Scan for the cell matching the given text and deliver its (x, y) coordinate at center. 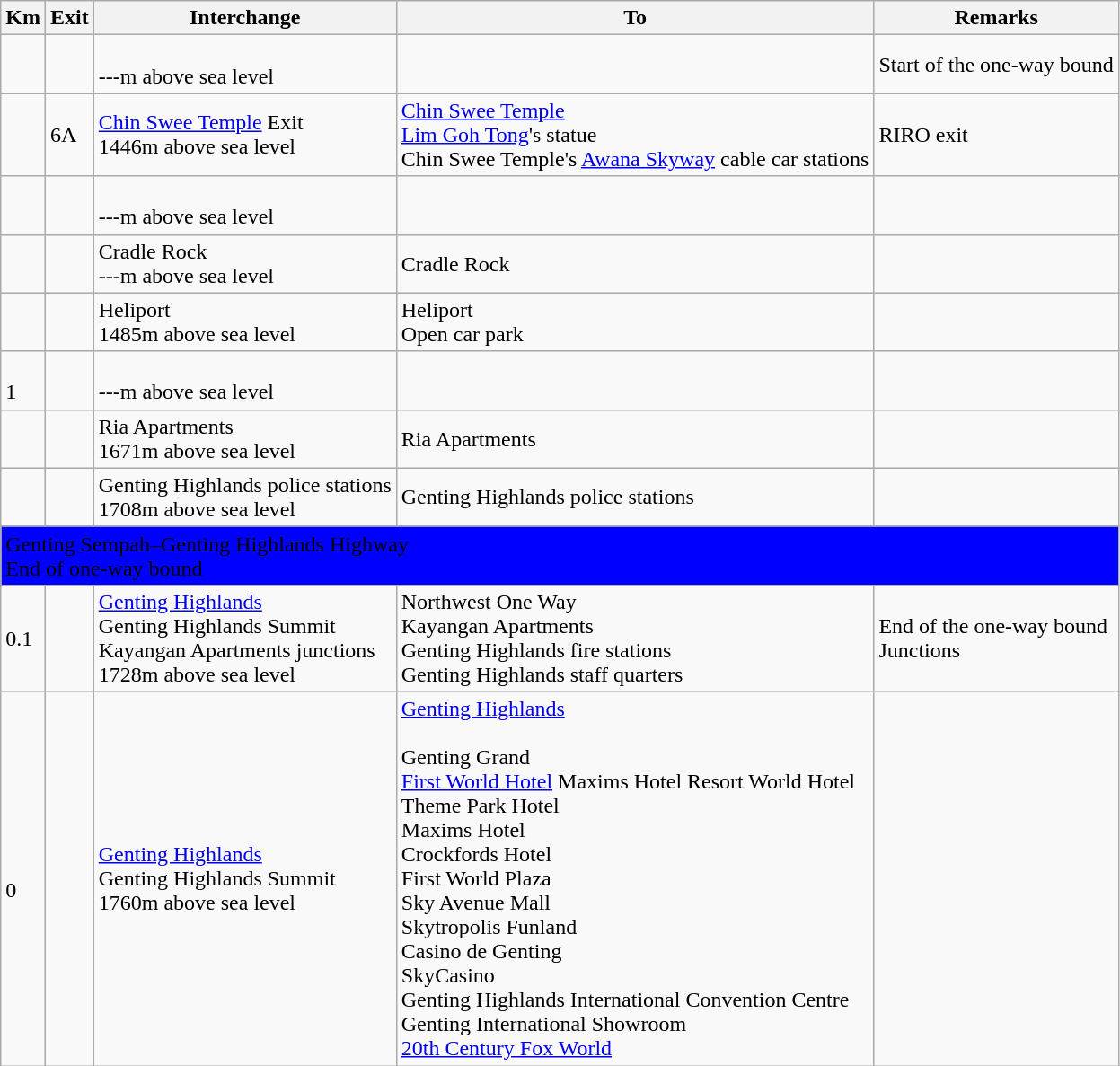
Start of the one-way bound (996, 65)
Heliport1485m above sea level (244, 322)
Remarks (996, 18)
Interchange (244, 18)
To (635, 18)
Chin Swee Temple Exit1446m above sea level (244, 135)
Genting HighlandsGenting Highlands SummitKayangan Apartments junctions1728m above sea level (244, 638)
6A (69, 135)
Genting Highlands police stations (635, 498)
0 (23, 878)
Genting HighlandsGenting Highlands Summit1760m above sea level (244, 878)
Genting Highlands police stations1708m above sea level (244, 498)
0.1 (23, 638)
Km (23, 18)
End of the one-way boundJunctions (996, 638)
Northwest One WayKayangan ApartmentsGenting Highlands fire stationsGenting Highlands staff quarters (635, 638)
Exit (69, 18)
Ria Apartments1671m above sea level (244, 438)
RIRO exit (996, 135)
HeliportOpen car park (635, 322)
Cradle Rock---m above sea level (244, 264)
Ria Apartments (635, 438)
Genting Sempah–Genting Highlands HighwayEnd of one-way bound (560, 555)
Cradle Rock (635, 264)
Chin Swee TempleLim Goh Tong's statueChin Swee Temple's Awana Skyway cable car stations (635, 135)
1 (23, 381)
